Return the (X, Y) coordinate for the center point of the cell that contains the specified text.  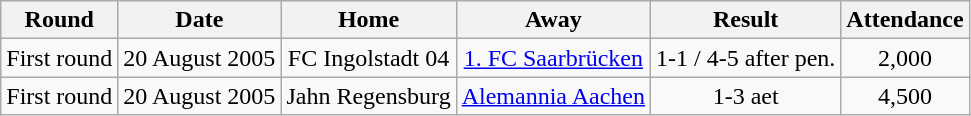
Attendance (905, 20)
2,000 (905, 58)
Home (368, 20)
Result (745, 20)
Alemannia Aachen (553, 96)
1. FC Saarbrücken (553, 58)
Away (553, 20)
Date (200, 20)
Round (60, 20)
FC Ingolstadt 04 (368, 58)
1-3 aet (745, 96)
Jahn Regensburg (368, 96)
1-1 / 4-5 after pen. (745, 58)
4,500 (905, 96)
